Find where the given text appears and provide that cell's center as (X, Y) coordinate. 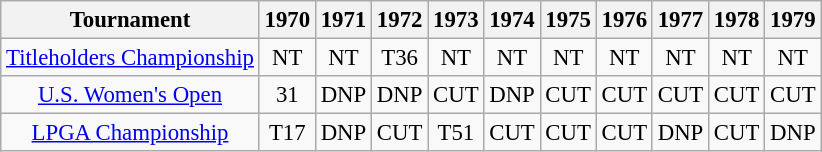
T17 (287, 133)
31 (287, 95)
1971 (343, 20)
1976 (624, 20)
U.S. Women's Open (130, 95)
1975 (568, 20)
1970 (287, 20)
Tournament (130, 20)
1973 (456, 20)
1974 (512, 20)
1977 (680, 20)
1972 (400, 20)
1979 (793, 20)
T36 (400, 58)
T51 (456, 133)
LPGA Championship (130, 133)
1978 (737, 20)
Titleholders Championship (130, 58)
